Extract the [X, Y] coordinate from the center of the cell holding the provided text.  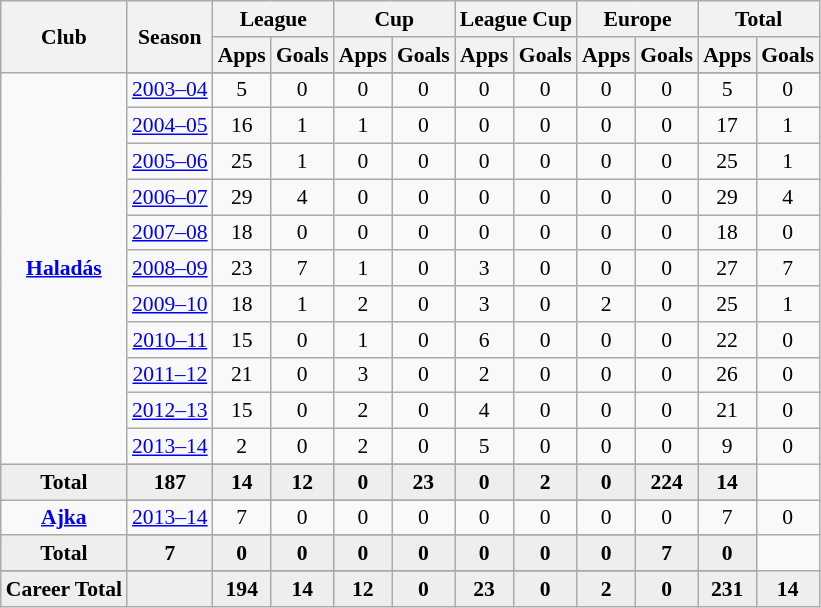
6 [484, 340]
2008–09 [170, 269]
2007–08 [170, 233]
2004–05 [170, 126]
Season [170, 36]
2011–12 [170, 375]
26 [727, 375]
Cup [394, 19]
2006–07 [170, 197]
League [274, 19]
17 [727, 126]
224 [666, 482]
9 [727, 447]
194 [242, 589]
2012–13 [170, 411]
16 [242, 126]
Club [64, 36]
Career Total [64, 589]
League Cup [516, 19]
2005–06 [170, 162]
Europe [638, 19]
27 [727, 269]
231 [727, 589]
22 [727, 340]
Haladás [64, 268]
Ajka [64, 518]
2009–10 [170, 304]
187 [170, 482]
2003–04 [170, 90]
2010–11 [170, 340]
